Identify which cell holds the provided text, then report its [X, Y] central coordinate. 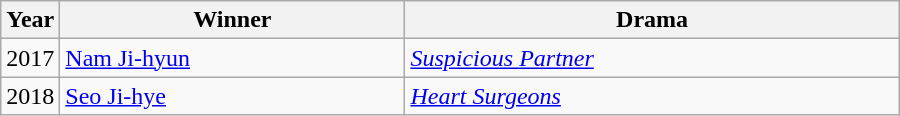
Winner [232, 20]
Heart Surgeons [652, 96]
2017 [30, 58]
Drama [652, 20]
Nam Ji-hyun [232, 58]
Year [30, 20]
2018 [30, 96]
Seo Ji-hye [232, 96]
Suspicious Partner [652, 58]
